Locate the cell with the specified text and output its [x, y] center coordinate. 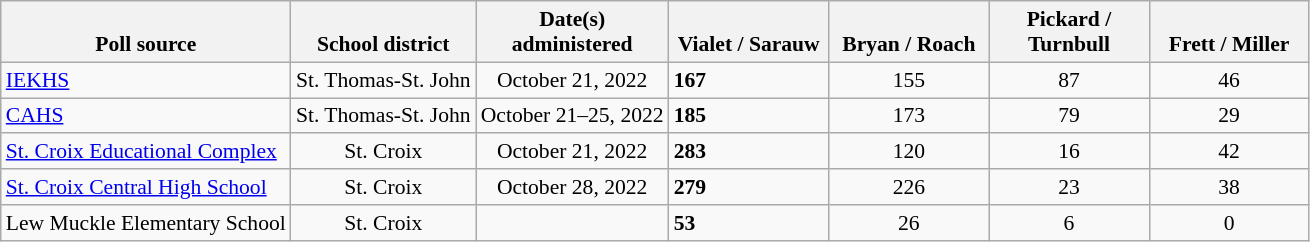
42 [1229, 152]
23 [1069, 187]
79 [1069, 116]
53 [749, 223]
October 21–25, 2022 [572, 116]
185 [749, 116]
St. Croix Central High School [146, 187]
St. Croix Educational Complex [146, 152]
26 [909, 223]
Lew Muckle Elementary School [146, 223]
87 [1069, 80]
0 [1229, 223]
29 [1229, 116]
IEKHS [146, 80]
38 [1229, 187]
Pickard / Turnbull [1069, 32]
Bryan / Roach [909, 32]
6 [1069, 223]
Frett / Miller [1229, 32]
279 [749, 187]
October 28, 2022 [572, 187]
120 [909, 152]
School district [384, 32]
167 [749, 80]
173 [909, 116]
16 [1069, 152]
Vialet / Sarauw [749, 32]
Poll source [146, 32]
46 [1229, 80]
Date(s)administered [572, 32]
155 [909, 80]
CAHS [146, 116]
226 [909, 187]
283 [749, 152]
